Detect which cell encompasses the target text, then output its (x, y) center coordinate. 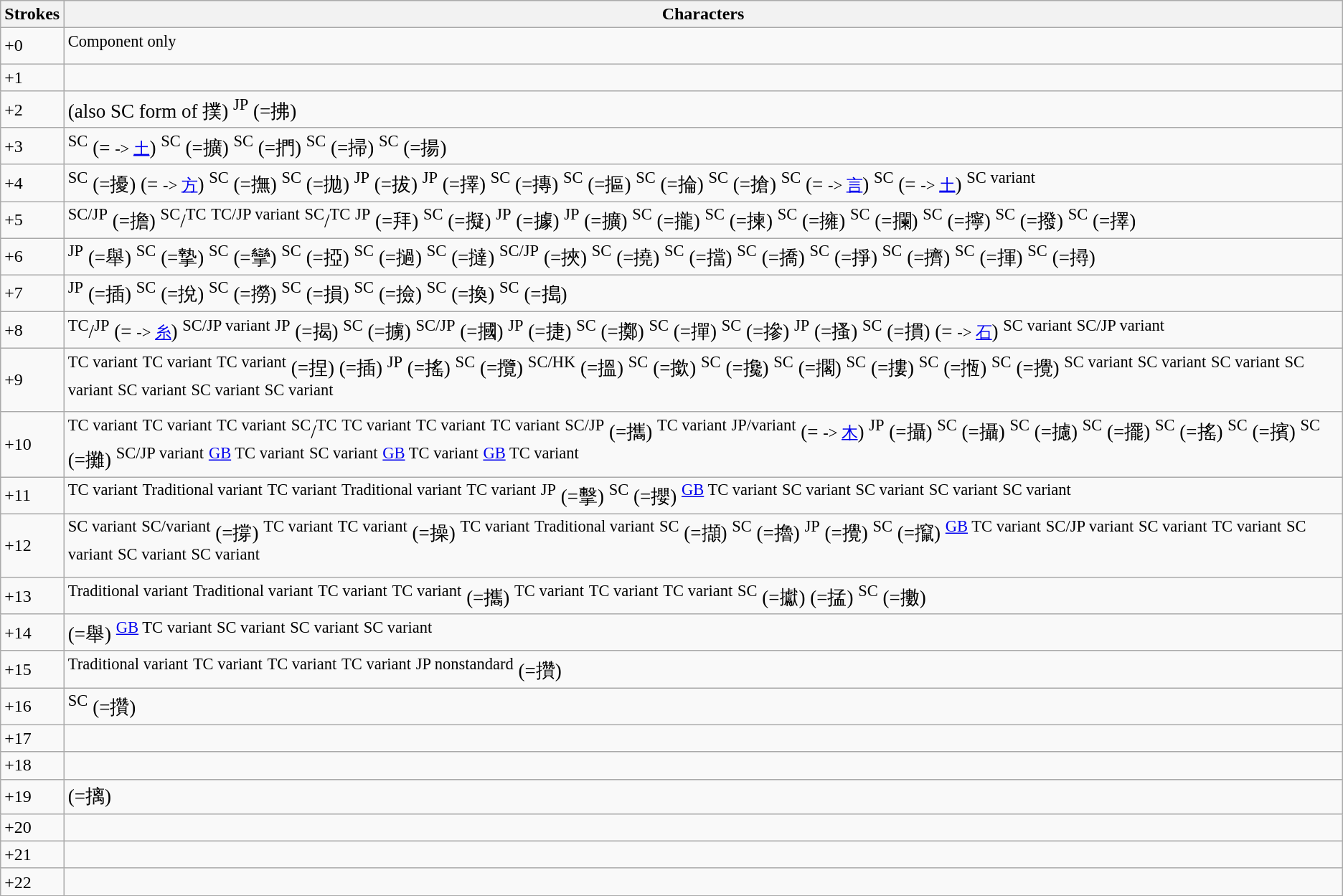
+20 (32, 827)
+4 (32, 182)
+1 (32, 77)
+15 (32, 669)
(=舉) GB TC variant SC variant SC variant SC variant (703, 633)
+14 (32, 633)
+12 (32, 545)
TC variant Traditional variant TC variant Traditional variant TC variant JP (=擊) SC (=攖) GB TC variant SC variant SC variant SC variant SC variant (703, 495)
(also SC form of 撲) JP (=拂) (703, 109)
+22 (32, 882)
+21 (32, 854)
+2 (32, 109)
Traditional variant TC variant TC variant TC variant JP nonstandard (=攢) (703, 669)
+0 (32, 46)
+3 (32, 146)
+6 (32, 257)
Component only (703, 46)
+17 (32, 738)
+10 (32, 444)
+7 (32, 293)
Characters (703, 14)
+13 (32, 595)
SC (= -> 土) SC (=擴) SC (=捫) SC (=掃) SC (=揚) (703, 146)
(=摛) (703, 796)
SC (=攢) (703, 706)
SC (=擾) (= -> 方) SC (=撫) SC (=拋) JP (=拔) JP (=擇) SC (=摶) SC (=摳) SC (=掄) SC (=搶) SC (= -> 言) SC (= -> 土) SC variant (703, 182)
Strokes (32, 14)
+18 (32, 765)
JP (=舉) SC (=摯) SC (=攣) SC (=掗) SC (=撾) SC (=撻) SC/JP (=挾) SC (=撓) SC (=擋) SC (=撟) SC (=掙) SC (=擠) SC (=揮) SC (=撏) (703, 257)
+11 (32, 495)
+16 (32, 706)
+5 (32, 220)
Traditional variant Traditional variant TC variant TC variant (=攜) TC variant TC variant TC variant SC (=㩵) (=掹) SC (=擻) (703, 595)
+9 (32, 380)
SC/JP (=擔) SC/TC TC/JP variant SC/TC JP (=拜) SC (=擬) JP (=據) JP (=擴) SC (=攏) SC (=揀) SC (=擁) SC (=攔) SC (=擰) SC (=撥) SC (=擇) (703, 220)
TC/JP (= -> 糸) SC/JP variant JP (=揭) SC (=擄) SC/JP (=摑) JP (=捷) SC (=擲) SC (=撣) SC (=摻) JP (=搔) SC (=摜) (= -> 石) SC variant SC/JP variant (703, 330)
+19 (32, 796)
+8 (32, 330)
JP (=插) SC (=挩) SC (=撈) SC (=損) SC (=撿) SC (=換) SC (=搗) (703, 293)
